Search for the cell housing the specified text and yield its [X, Y] center coordinate. 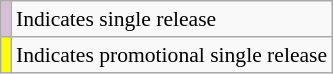
Indicates promotional single release [172, 55]
Indicates single release [172, 19]
